From the cell containing the given text, extract its center point as [x, y] coordinate. 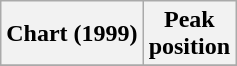
Chart (1999) [72, 34]
Peakposition [189, 34]
